Identify which cell holds the provided text, then report its [X, Y] central coordinate. 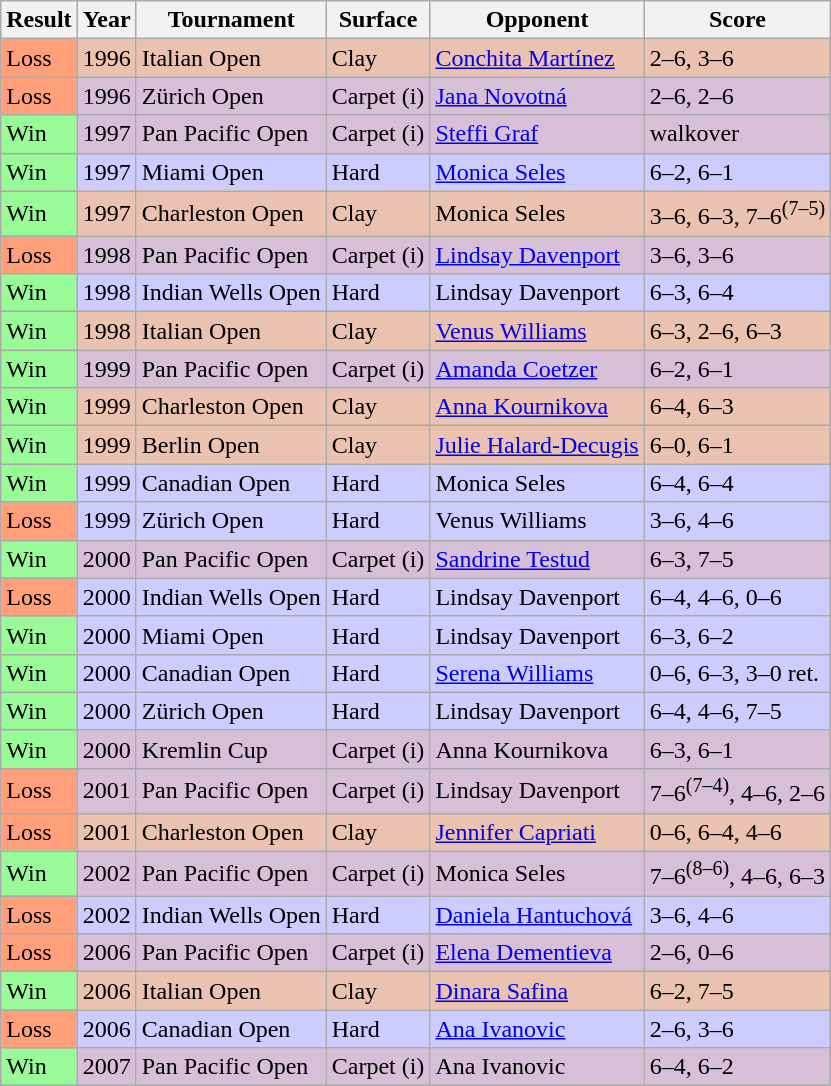
Surface [378, 20]
6–4, 4–6, 0–6 [737, 597]
Sandrine Testud [537, 559]
6–3, 6–4 [737, 293]
6–4, 6–4 [737, 483]
Amanda Coetzer [537, 369]
Elena Dementieva [537, 953]
7–6(8–6), 4–6, 6–3 [737, 874]
7–6(7–4), 4–6, 2–6 [737, 790]
Conchita Martínez [537, 58]
Dinara Safina [537, 991]
Jennifer Capriati [537, 832]
Kremlin Cup [231, 749]
6–4, 4–6, 7–5 [737, 711]
Steffi Graf [537, 134]
Daniela Hantuchová [537, 915]
Julie Halard-Decugis [537, 445]
2–6, 2–6 [737, 96]
2007 [106, 1067]
0–6, 6–3, 3–0 ret. [737, 673]
2–6, 0–6 [737, 953]
6–0, 6–1 [737, 445]
6–3, 6–2 [737, 635]
Jana Novotná [537, 96]
6–4, 6–2 [737, 1067]
6–2, 7–5 [737, 991]
Serena Williams [537, 673]
Year [106, 20]
Result [39, 20]
6–4, 6–3 [737, 407]
Tournament [231, 20]
6–3, 6–1 [737, 749]
6–3, 7–5 [737, 559]
Opponent [537, 20]
0–6, 6–4, 4–6 [737, 832]
Score [737, 20]
3–6, 6–3, 7–6(7–5) [737, 214]
3–6, 3–6 [737, 255]
walkover [737, 134]
6–3, 2–6, 6–3 [737, 331]
Berlin Open [231, 445]
